From the cell containing the given text, extract its center point as [X, Y] coordinate. 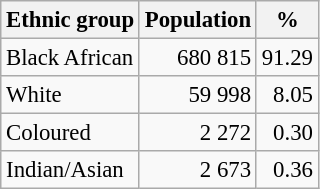
Population [198, 20]
91.29 [287, 58]
2 673 [198, 170]
Ethnic group [70, 20]
2 272 [198, 133]
0.36 [287, 170]
Black African [70, 58]
0.30 [287, 133]
Indian/Asian [70, 170]
680 815 [198, 58]
White [70, 95]
59 998 [198, 95]
8.05 [287, 95]
Coloured [70, 133]
% [287, 20]
